Identify which cell holds the provided text, then report its (X, Y) central coordinate. 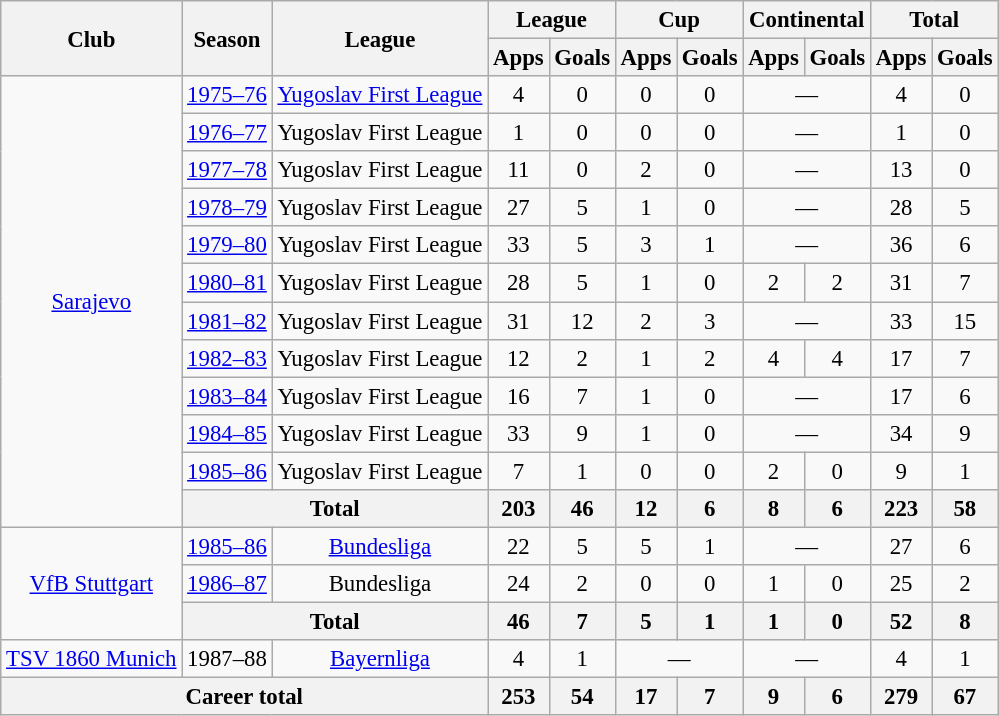
34 (900, 433)
Cup (679, 20)
1981–82 (227, 321)
1982–83 (227, 358)
25 (900, 584)
1983–84 (227, 396)
58 (965, 509)
VfB Stuttgart (92, 584)
54 (582, 697)
36 (900, 245)
22 (518, 546)
Career total (244, 697)
13 (900, 170)
15 (965, 321)
1984–85 (227, 433)
16 (518, 396)
Sarajevo (92, 302)
1987–88 (227, 659)
Continental (807, 20)
1978–79 (227, 208)
223 (900, 509)
Club (92, 38)
Bayernliga (380, 659)
11 (518, 170)
67 (965, 697)
1977–78 (227, 170)
TSV 1860 Munich (92, 659)
203 (518, 509)
Season (227, 38)
1980–81 (227, 283)
1975–76 (227, 95)
24 (518, 584)
52 (900, 621)
253 (518, 697)
1976–77 (227, 133)
279 (900, 697)
1986–87 (227, 584)
1979–80 (227, 245)
